Extract the (x, y) coordinate from the center of the cell holding the provided text.  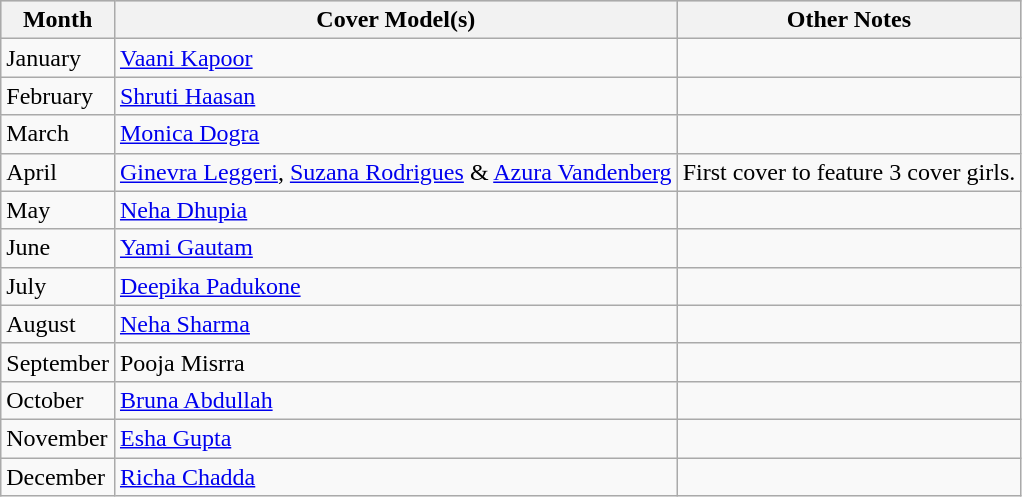
July (58, 286)
Monica Dogra (396, 134)
June (58, 248)
Neha Dhupia (396, 210)
January (58, 58)
Other Notes (849, 20)
First cover to feature 3 cover girls. (849, 172)
May (58, 210)
Neha Sharma (396, 324)
December (58, 477)
April (58, 172)
Richa Chadda (396, 477)
Shruti Haasan (396, 96)
August (58, 324)
November (58, 438)
Pooja Misrra (396, 362)
Cover Model(s) (396, 20)
Deepika Padukone (396, 286)
September (58, 362)
Yami Gautam (396, 248)
Month (58, 20)
February (58, 96)
March (58, 134)
Bruna Abdullah (396, 400)
October (58, 400)
Esha Gupta (396, 438)
Vaani Kapoor (396, 58)
Ginevra Leggeri, Suzana Rodrigues & Azura Vandenberg (396, 172)
